Scan for the cell matching the given text and deliver its [x, y] coordinate at center. 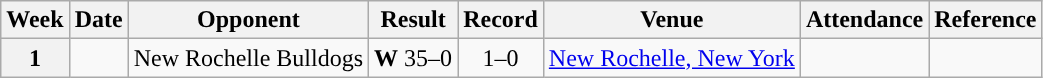
New Rochelle, New York [672, 58]
Attendance [864, 20]
Record [501, 20]
Week [35, 20]
Reference [986, 20]
W 35–0 [414, 58]
1 [35, 58]
Date [98, 20]
Venue [672, 20]
Opponent [248, 20]
Result [414, 20]
1–0 [501, 58]
New Rochelle Bulldogs [248, 58]
